Search for the cell housing the specified text and yield its [x, y] center coordinate. 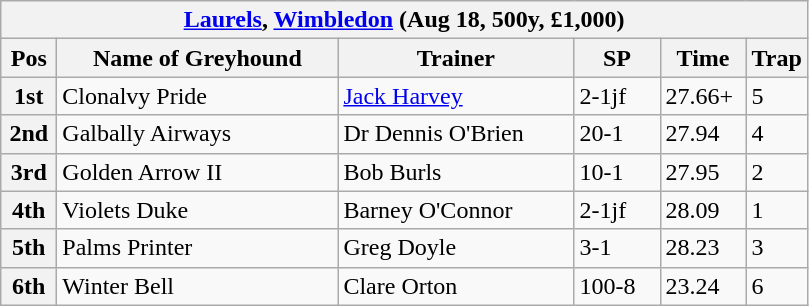
100-8 [617, 286]
4 [776, 134]
Clonalvy Pride [198, 96]
27.95 [703, 172]
28.23 [703, 248]
Pos [29, 58]
3 [776, 248]
6 [776, 286]
5 [776, 96]
10-1 [617, 172]
20-1 [617, 134]
5th [29, 248]
Dr Dennis O'Brien [456, 134]
Palms Printer [198, 248]
SP [617, 58]
4th [29, 210]
3rd [29, 172]
3-1 [617, 248]
23.24 [703, 286]
Galbally Airways [198, 134]
Bob Burls [456, 172]
6th [29, 286]
27.94 [703, 134]
Greg Doyle [456, 248]
Laurels, Wimbledon (Aug 18, 500y, £1,000) [404, 20]
1 [776, 210]
2 [776, 172]
Golden Arrow II [198, 172]
1st [29, 96]
Time [703, 58]
Jack Harvey [456, 96]
Winter Bell [198, 286]
Name of Greyhound [198, 58]
Violets Duke [198, 210]
2nd [29, 134]
Clare Orton [456, 286]
Barney O'Connor [456, 210]
Trap [776, 58]
28.09 [703, 210]
27.66+ [703, 96]
Trainer [456, 58]
